Determine the (X, Y) coordinate at the center of the cell enclosing the given text.  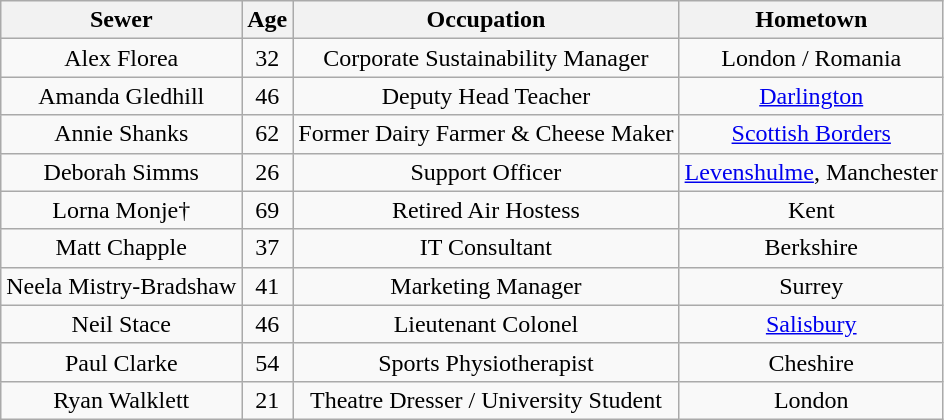
Neil Stace (122, 324)
Amanda Gledhill (122, 96)
London / Romania (811, 58)
Neela Mistry-Bradshaw (122, 286)
Age (268, 20)
Darlington (811, 96)
Scottish Borders (811, 134)
62 (268, 134)
Kent (811, 210)
Alex Florea (122, 58)
41 (268, 286)
Cheshire (811, 362)
21 (268, 400)
Matt Chapple (122, 248)
Theatre Dresser / University Student (486, 400)
37 (268, 248)
54 (268, 362)
Deputy Head Teacher (486, 96)
Sports Physiotherapist (486, 362)
Surrey (811, 286)
Former Dairy Farmer & Cheese Maker (486, 134)
69 (268, 210)
IT Consultant (486, 248)
Paul Clarke (122, 362)
32 (268, 58)
Deborah Simms (122, 172)
Sewer (122, 20)
Corporate Sustainability Manager (486, 58)
Retired Air Hostess (486, 210)
26 (268, 172)
Lieutenant Colonel (486, 324)
Lorna Monje† (122, 210)
Hometown (811, 20)
Annie Shanks (122, 134)
Occupation (486, 20)
Berkshire (811, 248)
Salisbury (811, 324)
Ryan Walklett (122, 400)
London (811, 400)
Support Officer (486, 172)
Levenshulme, Manchester (811, 172)
Marketing Manager (486, 286)
